Search for the cell housing the specified text and yield its [X, Y] center coordinate. 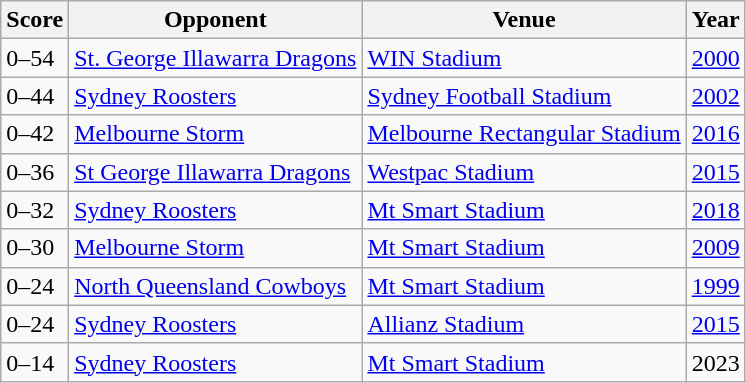
2018 [716, 210]
Year [716, 20]
2009 [716, 248]
0–30 [35, 248]
2002 [716, 96]
Allianz Stadium [524, 324]
Sydney Football Stadium [524, 96]
0–36 [35, 172]
2016 [716, 134]
0–14 [35, 362]
0–44 [35, 96]
2023 [716, 362]
Opponent [216, 20]
Venue [524, 20]
Westpac Stadium [524, 172]
0–54 [35, 58]
0–32 [35, 210]
WIN Stadium [524, 58]
St George Illawarra Dragons [216, 172]
2000 [716, 58]
Melbourne Rectangular Stadium [524, 134]
Score [35, 20]
North Queensland Cowboys [216, 286]
0–42 [35, 134]
St. George Illawarra Dragons [216, 58]
1999 [716, 286]
